Identify which cell holds the provided text, then report its [x, y] central coordinate. 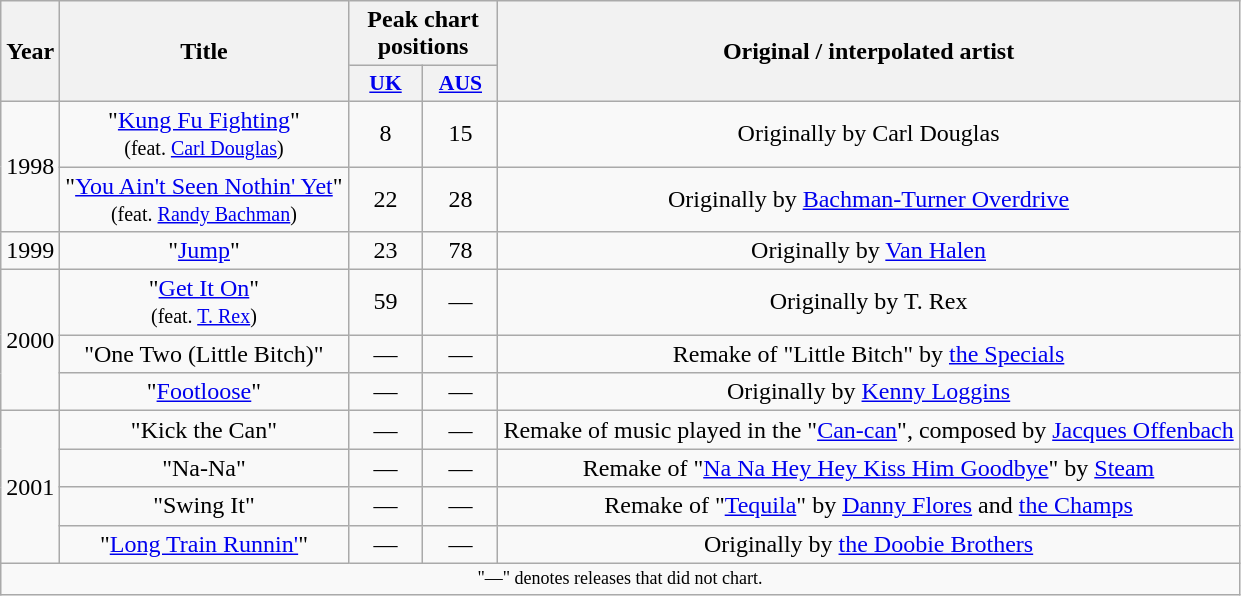
Remake of music played in the "Can-can", composed by Jacques Offenbach [868, 430]
15 [460, 134]
Remake of "Tequila" by Danny Flores and the Champs [868, 506]
Remake of "Na Na Hey Hey Kiss Him Goodbye" by Steam [868, 468]
"Kick the Can" [204, 430]
Remake of "Little Bitch" by the Specials [868, 354]
"Swing It" [204, 506]
"Kung Fu Fighting"(feat. Carl Douglas) [204, 134]
28 [460, 198]
Peak chart positions [423, 34]
Originally by Van Halen [868, 251]
Original / interpolated artist [868, 52]
"Jump" [204, 251]
Year [30, 52]
Title [204, 52]
"Na-Na" [204, 468]
1999 [30, 251]
AUS [460, 84]
Originally by Bachman-Turner Overdrive [868, 198]
"—" denotes releases that did not chart. [620, 578]
22 [386, 198]
2001 [30, 487]
"Footloose" [204, 392]
59 [386, 302]
78 [460, 251]
"You Ain't Seen Nothin' Yet"(feat. Randy Bachman) [204, 198]
23 [386, 251]
1998 [30, 166]
2000 [30, 340]
Originally by Carl Douglas [868, 134]
Originally by the Doobie Brothers [868, 544]
"Get It On"(feat. T. Rex) [204, 302]
Originally by T. Rex [868, 302]
8 [386, 134]
"Long Train Runnin'" [204, 544]
"One Two (Little Bitch)" [204, 354]
UK [386, 84]
Originally by Kenny Loggins [868, 392]
